Provide the [x, y] coordinate of the cell's center where the given text is located.  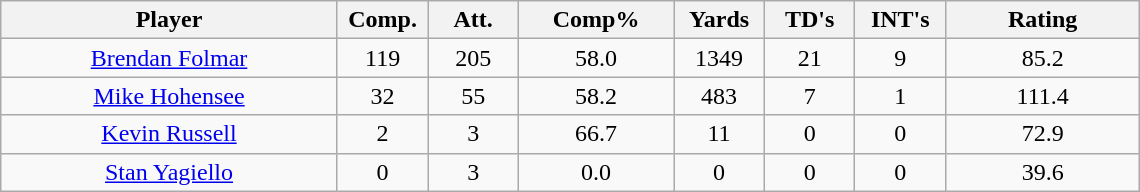
205 [474, 58]
111.4 [1043, 96]
Kevin Russell [170, 134]
1349 [720, 58]
Yards [720, 20]
58.2 [596, 96]
119 [382, 58]
Mike Hohensee [170, 96]
Player [170, 20]
483 [720, 96]
21 [810, 58]
2 [382, 134]
Att. [474, 20]
9 [900, 58]
66.7 [596, 134]
55 [474, 96]
85.2 [1043, 58]
1 [900, 96]
Stan Yagiello [170, 172]
72.9 [1043, 134]
39.6 [1043, 172]
INT's [900, 20]
Rating [1043, 20]
32 [382, 96]
11 [720, 134]
TD's [810, 20]
Comp% [596, 20]
Comp. [382, 20]
58.0 [596, 58]
Brendan Folmar [170, 58]
7 [810, 96]
0.0 [596, 172]
